Detect which cell encompasses the target text, then output its [x, y] center coordinate. 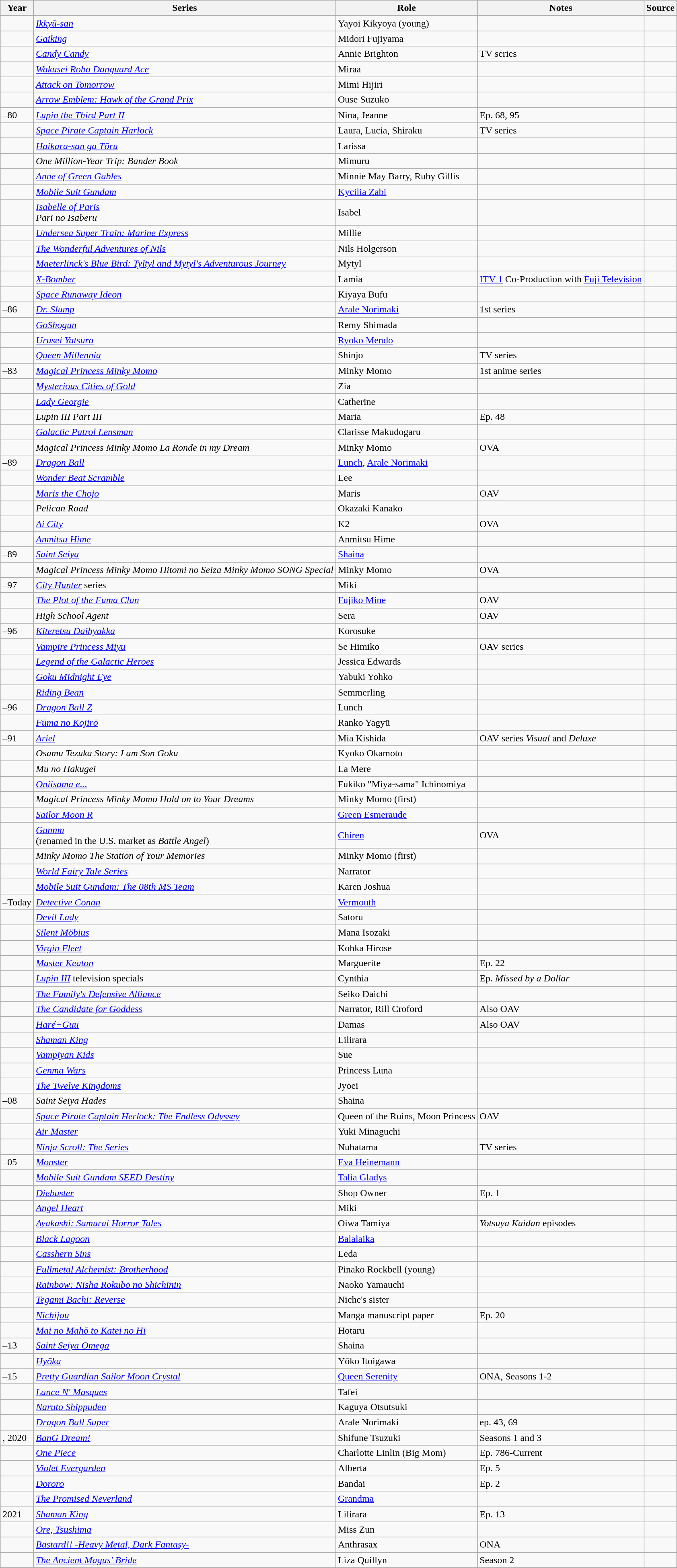
Hyōka [184, 1361]
Marguerite [406, 963]
–86 [17, 310]
Shifune Tsuzuki [406, 1437]
Yayoi Kikyoya (young) [406, 23]
Angel Heart [184, 1208]
Lupin III Part III [184, 417]
Vampire Princess Miyu [184, 646]
Isabelle of ParisPari no Isaberu [184, 212]
Clarisse Makudogaru [406, 432]
Damas [406, 1024]
Air Master [184, 1131]
Arrow Emblem: Hawk of the Grand Prix [184, 100]
Laura, Lucia, Shiraku [406, 130]
Jessica Edwards [406, 661]
Maris the Chojo [184, 493]
–Today [17, 902]
Eva Heinemann [406, 1162]
Kohka Hirose [406, 948]
City Hunter series [184, 585]
Ariel [184, 738]
Vampiyan Kids [184, 1055]
Legend of the Galactic Heroes [184, 661]
Black Lagoon [184, 1239]
The Ancient Magus' Bride [184, 1560]
Ep. Missed by a Dollar [561, 979]
Mu no Hakugei [184, 769]
Karen Joshua [406, 887]
Notes [561, 8]
Yabuki Yohko [406, 677]
Fujiko Mine [406, 600]
Jyoei [406, 1086]
Chiren [406, 835]
Kaguya Ōtsutsuki [406, 1407]
Nubatama [406, 1147]
World Fairy Tale Series [184, 871]
Space Pirate Captain Herlock: The Endless Odyssey [184, 1116]
OAV series [561, 646]
The Family's Defensive Alliance [184, 994]
Talia Gladys [406, 1177]
Dr. Slump [184, 310]
Kyoko Okamoto [406, 753]
Lunch, Arale Norimaki [406, 463]
Sera [406, 616]
Sailor Moon R [184, 815]
Ai City [184, 524]
Zia [406, 386]
The Plot of the Fuma Clan [184, 600]
Larissa [406, 146]
Mimuru [406, 161]
The Promised Neverland [184, 1499]
–08 [17, 1101]
Vermouth [406, 902]
Princess Luna [406, 1070]
Space Runaway Ideon [184, 294]
Queen Millennia [184, 355]
Ranko Yagyū [406, 723]
Shop Owner [406, 1193]
Balalaika [406, 1239]
Maria [406, 417]
Narrator [406, 871]
Nils Holgerson [406, 248]
High School Agent [184, 616]
Ryoko Mendo [406, 340]
Kiteretsu Daihyakka [184, 631]
Magical Princess Minky Momo Hitomi no Seiza Minky Momo SONG Special [184, 570]
Osamu Tezuka Story: I am Son Goku [184, 753]
Hotaru [406, 1330]
Sue [406, 1055]
Candy Candy [184, 54]
Devil Lady [184, 917]
Se Himiko [406, 646]
Ep. 22 [561, 963]
Green Esmeraude [406, 815]
Virgin Fleet [184, 948]
Anne of Green Gables [184, 176]
Mai no Mahō to Katei no Hi [184, 1330]
1st anime series [561, 371]
Pelican Road [184, 509]
The Candidate for Goddess [184, 1009]
Gunnm(renamed in the U.S. market as Battle Angel) [184, 835]
K2 [406, 524]
Year [17, 8]
Naoko Yamauchi [406, 1285]
Okazaki Kanako [406, 509]
Satoru [406, 917]
One Piece [184, 1453]
Oniisama e... [184, 784]
Ep. 2 [561, 1484]
Lunch [406, 708]
Ep. 1 [561, 1193]
Gaiking [184, 39]
Millie [406, 233]
2021 [17, 1514]
Seasons 1 and 3 [561, 1437]
Diebuster [184, 1193]
Undersea Super Train: Marine Express [184, 233]
Saint Seiya Omega [184, 1346]
Magical Princess Minky Momo La Ronde in my Dream [184, 447]
Lamia [406, 279]
Magical Princess Minky Momo Hold on to Your Dreams [184, 799]
ONA, Seasons 1-2 [561, 1376]
–15 [17, 1376]
Oiwa Tamiya [406, 1223]
Bandai [406, 1484]
Lupin III television specials [184, 979]
The Wonderful Adventures of Nils [184, 248]
Anthrasax [406, 1545]
Minnie May Barry, Ruby Gillis [406, 176]
Remy Shimada [406, 325]
Dragon Ball Z [184, 708]
Alberta [406, 1468]
Mobile Suit Gundam SEED Destiny [184, 1177]
Ep. 20 [561, 1315]
Mia Kishida [406, 738]
Maris [406, 493]
ep. 43, 69 [561, 1422]
BanG Dream! [184, 1437]
Fukiko "Miya-sama" Ichinomiya [406, 784]
Lee [406, 478]
–13 [17, 1346]
Ep. 68, 95 [561, 115]
Liza Quillyn [406, 1560]
Source [661, 8]
Bastard!! -Heavy Metal, Dark Fantasy- [184, 1545]
Ouse Suzuko [406, 100]
Dragon Ball Super [184, 1422]
Mobile Suit Gundam [184, 192]
GoShogun [184, 325]
Riding Bean [184, 692]
Monster [184, 1162]
Magical Princess Minky Momo [184, 371]
Miraa [406, 69]
Ep. 48 [561, 417]
The Twelve Kingdoms [184, 1086]
, 2020 [17, 1437]
Role [406, 8]
Mimi Hijiri [406, 84]
Mana Isozaki [406, 932]
Lance N' Masques [184, 1391]
Tafei [406, 1391]
Violet Evergarden [184, 1468]
X-Bomber [184, 279]
Yuki Minaguchi [406, 1131]
Ninja Scroll: The Series [184, 1147]
Ore, Tsushima [184, 1529]
Yotsuya Kaidan episodes [561, 1223]
Narrator, Rill Croford [406, 1009]
Saint Seiya [184, 554]
Minky Momo The Station of Your Memories [184, 856]
Pretty Guardian Sailor Moon Crystal [184, 1376]
Ep. 5 [561, 1468]
Midori Fujiyama [406, 39]
–05 [17, 1162]
Rainbow: Nisha Rokubō no Shichinin [184, 1285]
Urusei Yatsura [184, 340]
ITV 1 Co-Production with Fuji Television [561, 279]
ONA [561, 1545]
Detective Conan [184, 902]
Manga manuscript paper [406, 1315]
Master Keaton [184, 963]
Leda [406, 1254]
Nina, Jeanne [406, 115]
Pinako Rockbell (young) [406, 1269]
Shinjo [406, 355]
One Million-Year Trip: Bander Book [184, 161]
Season 2 [561, 1560]
Mysterious Cities of Gold [184, 386]
Lady Georgie [184, 401]
Isabel [406, 212]
Naruto Shippuden [184, 1407]
1st series [561, 310]
Semmerling [406, 692]
Nichijou [184, 1315]
Kiyaya Bufu [406, 294]
Mobile Suit Gundam: The 08th MS Team [184, 887]
Cynthia [406, 979]
Haré+Guu [184, 1024]
–83 [17, 371]
Korosuke [406, 631]
Ayakashi: Samurai Horror Tales [184, 1223]
OAV series Visual and Deluxe [561, 738]
Attack on Tomorrow [184, 84]
Miss Zun [406, 1529]
Series [184, 8]
Wakusei Robo Danguard Ace [184, 69]
Grandma [406, 1499]
Queen of the Ruins, Moon Princess [406, 1116]
Haikara-san ga Tōru [184, 146]
Fullmetal Alchemist: Brotherhood [184, 1269]
Ikkyū-san [184, 23]
Charlotte Linlin (Big Mom) [406, 1453]
Catherine [406, 401]
Yōko Itoigawa [406, 1361]
Maeterlinck's Blue Bird: Tyltyl and Mytyl's Adventurous Journey [184, 264]
Tegami Bachi: Reverse [184, 1300]
Silent Möbius [184, 932]
Ep. 786-Current [561, 1453]
Dragon Ball [184, 463]
–91 [17, 738]
Fūma no Kojirō [184, 723]
Wonder Beat Scramble [184, 478]
Casshern Sins [184, 1254]
Galactic Patrol Lensman [184, 432]
–97 [17, 585]
Queen Serenity [406, 1376]
Annie Brighton [406, 54]
Seiko Daichi [406, 994]
Dororo [184, 1484]
Ep. 13 [561, 1514]
Genma Wars [184, 1070]
–80 [17, 115]
Mytyl [406, 264]
Lupin the Third Part II [184, 115]
Space Pirate Captain Harlock [184, 130]
Saint Seiya Hades [184, 1101]
Kycilia Zabi [406, 192]
La Mere [406, 769]
Niche's sister [406, 1300]
Goku Midnight Eye [184, 677]
